Capture the cell that displays the provided text and extract its [x, y] central coordinate. 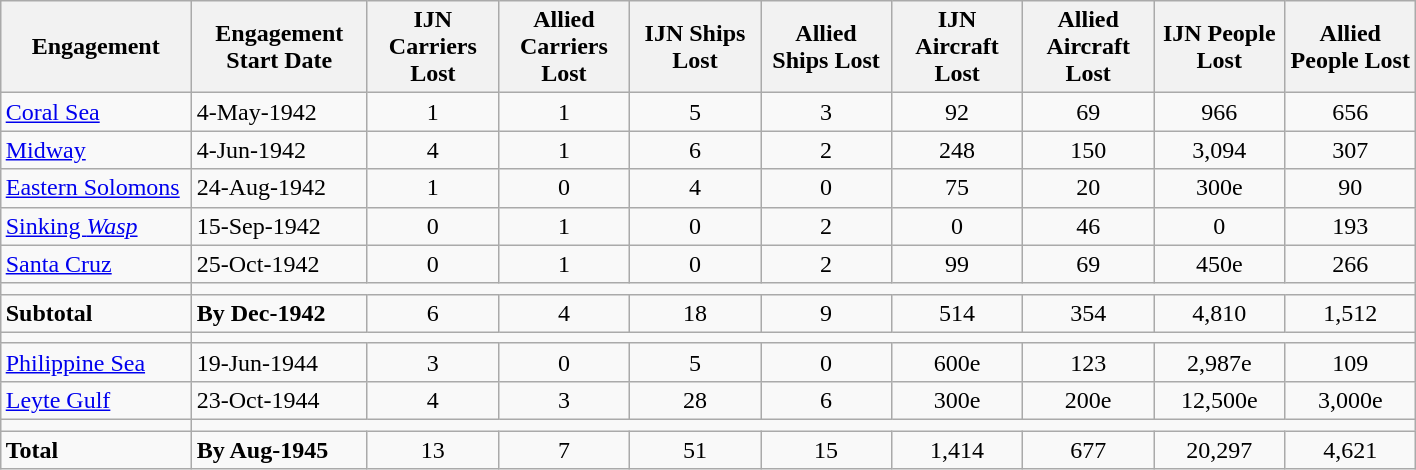
15-Sep-1942 [279, 226]
Allied People Lost [1350, 47]
193 [1350, 226]
Engagement [96, 47]
By Aug-1945 [279, 449]
24-Aug-1942 [279, 188]
4,621 [1350, 449]
1,414 [958, 449]
Allied Carriers Lost [564, 47]
92 [958, 112]
966 [1220, 112]
Santa Cruz [96, 264]
Allied Aircraft Lost [1088, 47]
By Dec-1942 [279, 313]
4,810 [1220, 313]
656 [1350, 112]
2,987e [1220, 362]
Allied Ships Lost [826, 47]
25-Oct-1942 [279, 264]
248 [958, 150]
75 [958, 188]
600e [958, 362]
1,512 [1350, 313]
Eastern Solomons [96, 188]
Total [96, 449]
12,500e [1220, 400]
20,297 [1220, 449]
13 [432, 449]
IJN Aircraft Lost [958, 47]
266 [1350, 264]
3,094 [1220, 150]
28 [694, 400]
7 [564, 449]
23-Oct-1944 [279, 400]
IJN People Lost [1220, 47]
9 [826, 313]
450e [1220, 264]
Philippine Sea [96, 362]
514 [958, 313]
20 [1088, 188]
Engagement Start Date [279, 47]
51 [694, 449]
Leyte Gulf [96, 400]
677 [1088, 449]
15 [826, 449]
109 [1350, 362]
46 [1088, 226]
19-Jun-1944 [279, 362]
3,000e [1350, 400]
307 [1350, 150]
90 [1350, 188]
Coral Sea [96, 112]
4-May-1942 [279, 112]
200e [1088, 400]
18 [694, 313]
IJN Ships Lost [694, 47]
150 [1088, 150]
354 [1088, 313]
IJN Carriers Lost [432, 47]
123 [1088, 362]
4-Jun-1942 [279, 150]
99 [958, 264]
Midway [96, 150]
Sinking Wasp [96, 226]
Subtotal [96, 313]
